For the text-containing cell, return its midpoint in (x, y) coordinate format. 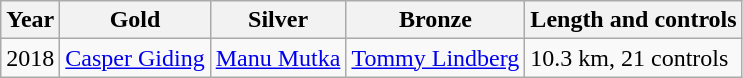
2018 (30, 58)
Gold (135, 20)
10.3 km, 21 controls (634, 58)
Casper Giding (135, 58)
Tommy Lindberg (436, 58)
Bronze (436, 20)
Year (30, 20)
Silver (278, 20)
Manu Mutka (278, 58)
Length and controls (634, 20)
